Pinpoint the cell where the given text exists, returning its (x, y) midpoint coordinate. 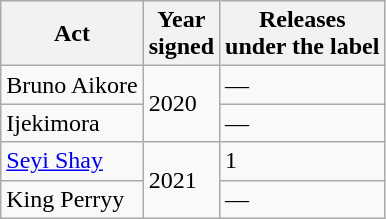
Ijekimora (72, 123)
King Perryy (72, 199)
2021 (181, 180)
1 (302, 161)
Bruno Aikore (72, 85)
Act (72, 34)
Year signed (181, 34)
Releases under the label (302, 34)
2020 (181, 104)
Seyi Shay (72, 161)
